Provide the [X, Y] coordinate of the cell's center where the given text is located.  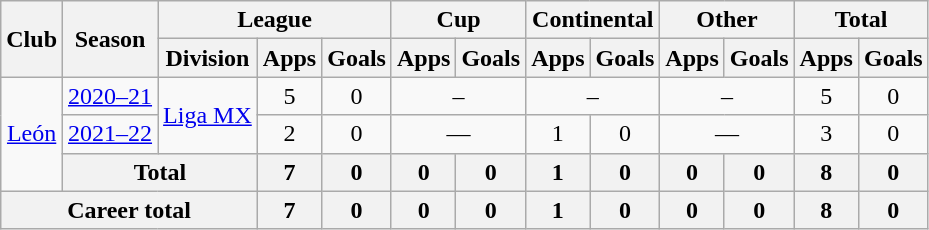
2021–22 [110, 134]
2 [289, 134]
2020–21 [110, 96]
Season [110, 39]
Cup [458, 20]
Continental [593, 20]
León [32, 134]
3 [826, 134]
Club [32, 39]
Career total [130, 210]
League [275, 20]
Other [727, 20]
Division [208, 58]
Liga MX [208, 115]
